For the text-containing cell, return its midpoint in (x, y) coordinate format. 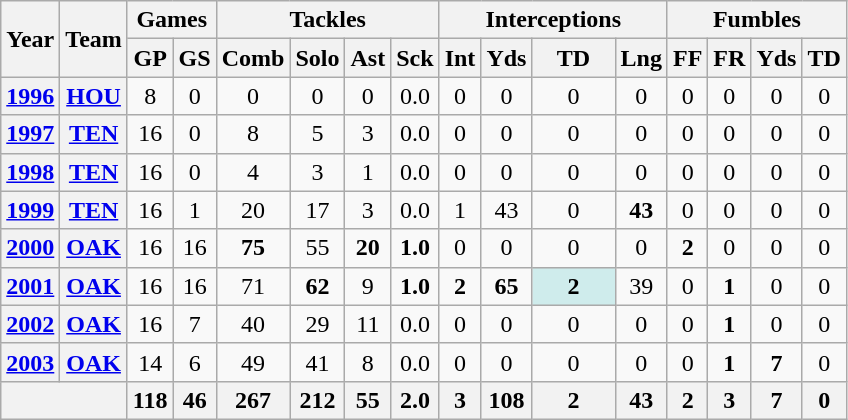
267 (253, 400)
1999 (30, 210)
14 (150, 362)
1998 (30, 172)
1996 (30, 96)
29 (318, 324)
Solo (318, 58)
46 (194, 400)
2000 (30, 248)
2002 (30, 324)
HOU (94, 96)
Lng (641, 58)
62 (318, 286)
65 (506, 286)
GS (194, 58)
FF (687, 58)
212 (318, 400)
Sck (415, 58)
GP (150, 58)
9 (368, 286)
108 (506, 400)
2003 (30, 362)
Year (30, 39)
71 (253, 286)
75 (253, 248)
Tackles (328, 20)
49 (253, 362)
Interceptions (553, 20)
41 (318, 362)
2.0 (415, 400)
Fumbles (756, 20)
Games (172, 20)
FR (730, 58)
2001 (30, 286)
40 (253, 324)
Ast (368, 58)
11 (368, 324)
Team (94, 39)
Comb (253, 58)
5 (318, 134)
39 (641, 286)
118 (150, 400)
6 (194, 362)
4 (253, 172)
1997 (30, 134)
Int (460, 58)
17 (318, 210)
